Find where the given text appears and provide that cell's center as [X, Y] coordinate. 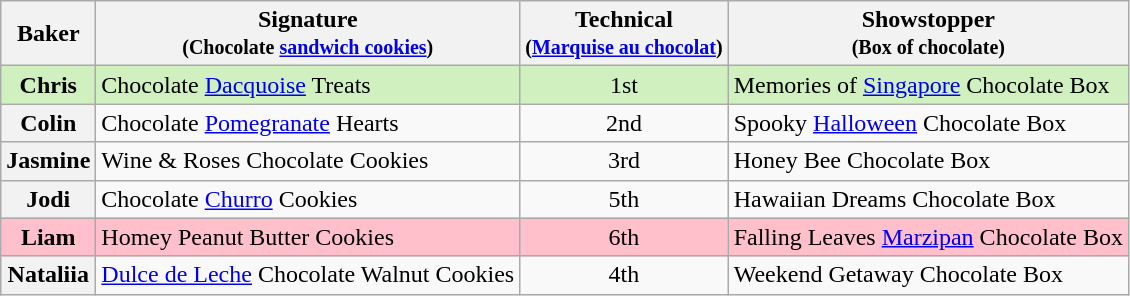
Signature(Chocolate sandwich cookies) [308, 34]
Colin [48, 123]
Jodi [48, 199]
Falling Leaves Marzipan Chocolate Box [928, 237]
Honey Bee Chocolate Box [928, 161]
Chocolate Churro Cookies [308, 199]
1st [624, 85]
Hawaiian Dreams Chocolate Box [928, 199]
Chocolate Pomegranate Hearts [308, 123]
Weekend Getaway Chocolate Box [928, 275]
5th [624, 199]
Nataliia [48, 275]
2nd [624, 123]
Memories of Singapore Chocolate Box [928, 85]
Liam [48, 237]
Jasmine [48, 161]
Dulce de Leche Chocolate Walnut Cookies [308, 275]
4th [624, 275]
3rd [624, 161]
Wine & Roses Chocolate Cookies [308, 161]
Homey Peanut Butter Cookies [308, 237]
Chocolate Dacquoise Treats [308, 85]
Showstopper(Box of chocolate) [928, 34]
Spooky Halloween Chocolate Box [928, 123]
Baker [48, 34]
6th [624, 237]
Technical(Marquise au chocolat) [624, 34]
Chris [48, 85]
